Locate the cell with the specified text and output its [x, y] center coordinate. 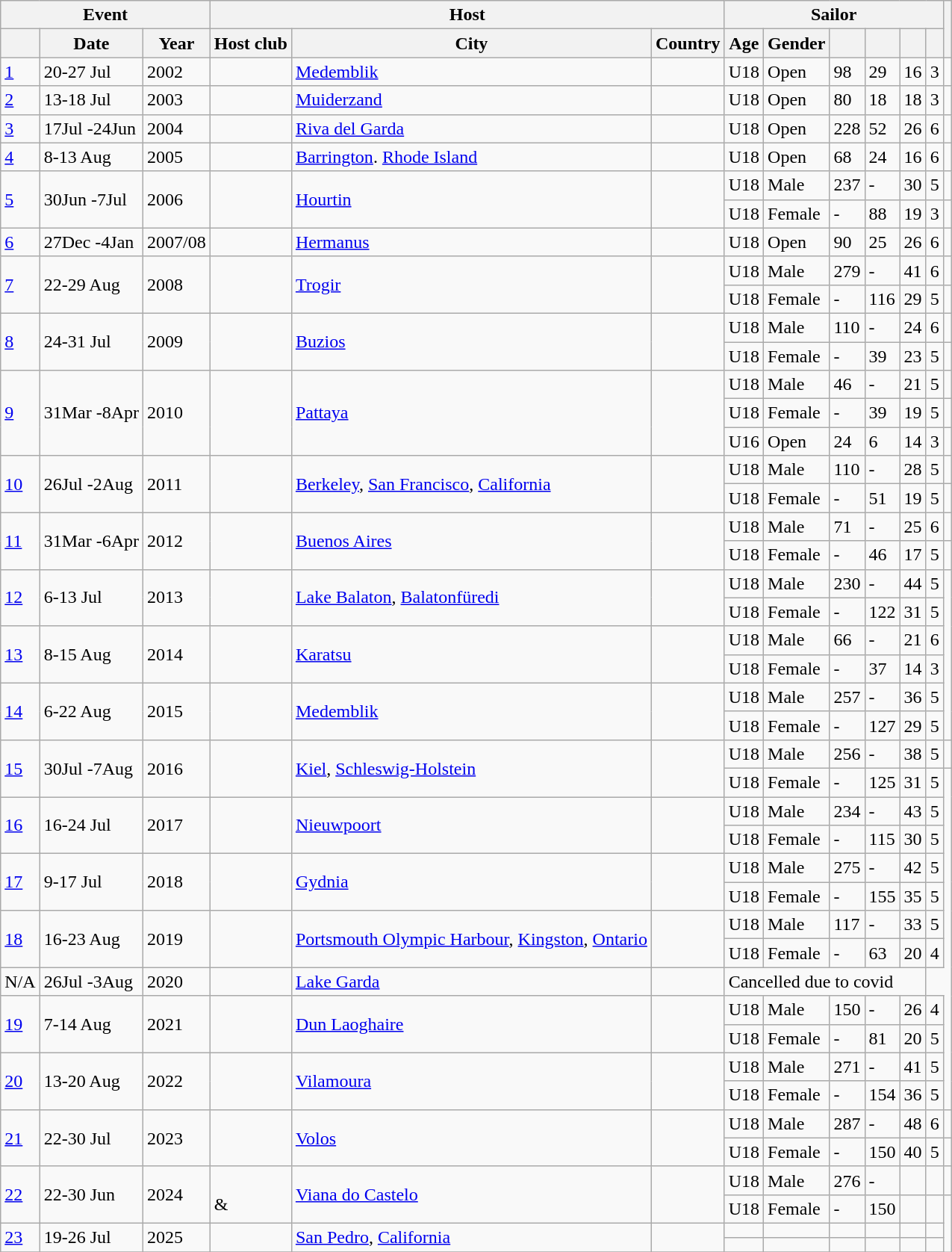
230 [847, 583]
Host club [251, 43]
22 [20, 1194]
35 [912, 896]
31Mar -6Apr [91, 541]
Muiderzand [471, 100]
Host [467, 15]
& [251, 1194]
Dun Laoghaire [471, 1024]
88 [883, 214]
Lake Balaton, Balatonfüredi [471, 598]
1 [20, 72]
Portsmouth Olympic Harbour, Kingston, Ontario [471, 939]
2011 [177, 484]
2016 [177, 768]
228 [847, 128]
Berkeley, San Francisco, California [471, 484]
155 [883, 896]
116 [883, 299]
2023 [177, 1138]
31Mar -8Apr [91, 413]
Vilamoura [471, 1081]
Trogir [471, 285]
22-30 Jul [91, 1138]
16-24 Jul [91, 825]
7 [20, 285]
51 [883, 498]
Gender [797, 43]
22-30 Jun [91, 1194]
52 [883, 128]
2018 [177, 882]
26Jul -2Aug [91, 484]
Date [91, 43]
16-23 Aug [91, 939]
115 [883, 840]
9 [20, 413]
Nieuwpoort [471, 825]
2003 [177, 100]
2004 [177, 128]
N/A [20, 982]
Pattaya [471, 413]
2021 [177, 1024]
2015 [177, 711]
42 [912, 868]
2014 [177, 654]
Riva del Garda [471, 128]
2012 [177, 541]
6-22 Aug [91, 711]
15 [20, 768]
Buenos Aires [471, 541]
275 [847, 868]
San Pedro, California [471, 1237]
Lake Garda [471, 982]
30Jun -7Jul [91, 199]
125 [883, 782]
Buzios [471, 341]
13 [20, 654]
38 [912, 754]
154 [883, 1095]
22-29 Aug [91, 285]
81 [883, 1038]
2010 [177, 413]
12 [20, 598]
Age [744, 43]
19-26 Jul [91, 1237]
2019 [177, 939]
127 [883, 725]
71 [847, 527]
30Jul -7Aug [91, 768]
287 [847, 1124]
Year [177, 43]
98 [847, 72]
44 [912, 583]
Gydnia [471, 882]
2025 [177, 1237]
11 [20, 541]
122 [883, 612]
37 [883, 669]
43 [912, 811]
33 [912, 925]
17Jul -24Jun [91, 128]
10 [20, 484]
13-18 Jul [91, 100]
256 [847, 754]
Karatsu [471, 654]
City [471, 43]
Hourtin [471, 199]
48 [912, 1124]
2020 [177, 982]
279 [847, 270]
2022 [177, 1081]
2005 [177, 157]
2007/08 [177, 242]
117 [847, 925]
2006 [177, 199]
40 [912, 1152]
2013 [177, 598]
80 [847, 100]
26Jul -3Aug [91, 982]
237 [847, 185]
Kiel, Schleswig-Holstein [471, 768]
6-13 Jul [91, 598]
63 [883, 953]
Event [106, 15]
U16 [744, 441]
66 [847, 640]
Country [688, 43]
Barrington. Rhode Island [471, 157]
Cancelled due to covid [825, 982]
24-31 Jul [91, 341]
13-20 Aug [91, 1081]
20-27 Jul [91, 72]
2009 [177, 341]
257 [847, 697]
8-15 Aug [91, 654]
90 [847, 242]
Volos [471, 1138]
8-13 Aug [91, 157]
Hermanus [471, 242]
2008 [177, 285]
2 [20, 100]
2002 [177, 72]
271 [847, 1067]
8 [20, 341]
Sailor [833, 15]
68 [847, 157]
9-17 Jul [91, 882]
27Dec -4Jan [91, 242]
28 [912, 470]
276 [847, 1180]
7-14 Aug [91, 1024]
Viana do Castelo [471, 1194]
2024 [177, 1194]
2017 [177, 825]
234 [847, 811]
